Find where the given text appears and provide that cell's center as [X, Y] coordinate. 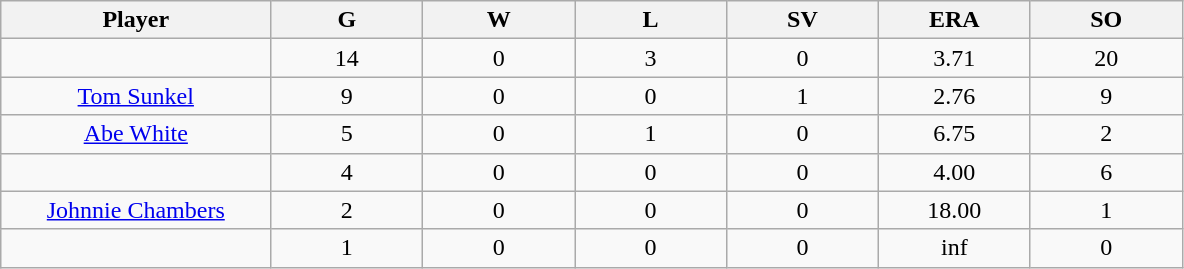
Johnnie Chambers [136, 210]
G [347, 20]
5 [347, 134]
SV [802, 20]
6 [1106, 172]
3 [651, 58]
20 [1106, 58]
Player [136, 20]
W [499, 20]
4.00 [954, 172]
18.00 [954, 210]
14 [347, 58]
inf [954, 248]
L [651, 20]
Tom Sunkel [136, 96]
2.76 [954, 96]
3.71 [954, 58]
SO [1106, 20]
ERA [954, 20]
4 [347, 172]
6.75 [954, 134]
Abe White [136, 134]
